From the cell containing the given text, extract its center point as (x, y) coordinate. 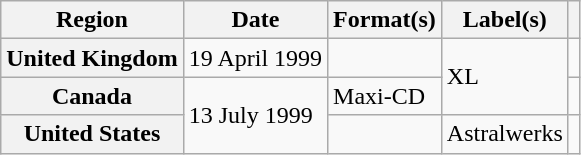
Maxi-CD (385, 96)
XL (504, 77)
Canada (92, 96)
Region (92, 20)
Label(s) (504, 20)
United Kingdom (92, 58)
Astralwerks (504, 134)
Date (255, 20)
Format(s) (385, 20)
19 April 1999 (255, 58)
13 July 1999 (255, 115)
United States (92, 134)
